Return the [x, y] coordinate for the center point of the cell that contains the specified text.  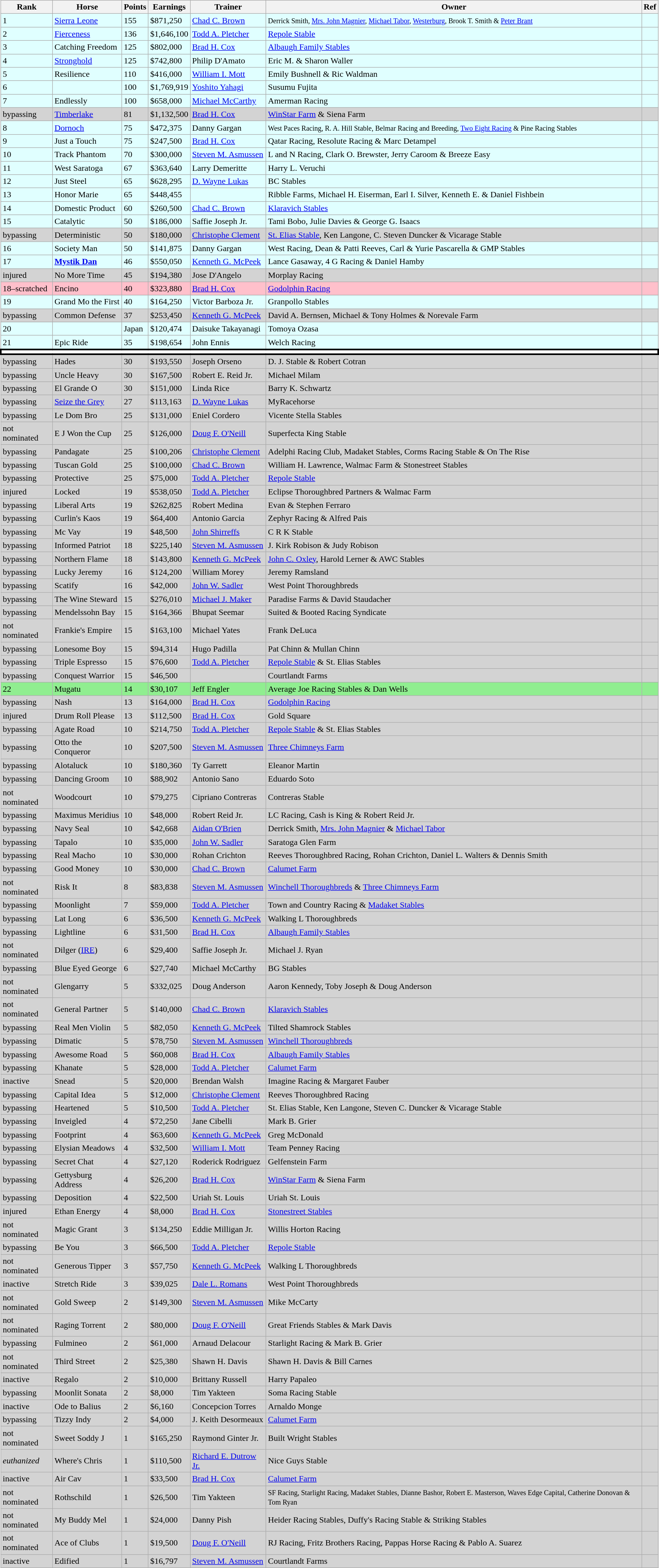
Track Phantom [87, 154]
Great Friends Stables & Mark Davis [454, 1325]
$151,000 [169, 388]
Eleanor Martin [454, 765]
Drum Roll Please [87, 716]
Granpollo Stables [454, 302]
Derrick Smith, Mrs. John Magnier & Michael Tabor [454, 828]
$83,838 [169, 887]
46 [135, 262]
$26,500 [169, 1497]
$100,206 [169, 452]
Seize the Grey [87, 402]
Tapalo [87, 842]
$59,000 [169, 905]
Michael J. Ryan [454, 950]
Shawn H. Davis & Bill Carnes [454, 1361]
$550,050 [169, 262]
Contreras Stable [454, 797]
$180,000 [169, 235]
Deterministic [87, 235]
Rohan Crichton [228, 855]
Rothschild [87, 1497]
$48,500 [169, 532]
$186,000 [169, 222]
euthanized [27, 1461]
Michael Yates [228, 630]
Daisuke Takayanagi [228, 329]
$167,500 [169, 375]
Harry L. Veruchi [454, 168]
67 [135, 168]
$143,800 [169, 559]
John Shirreffs [228, 532]
MyRacehorse [454, 402]
70 [135, 154]
$32,500 [169, 1148]
$61,000 [169, 1343]
William Morey [228, 572]
$113,163 [169, 402]
$120,474 [169, 329]
Edified [87, 1561]
Catching Freedom [87, 47]
$134,250 [169, 1229]
Eduardo Soto [454, 779]
Heider Racing Stables, Duffy's Racing Stable & Striking Stables [454, 1520]
Adelphi Racing Club, Madaket Stables, Corms Racing Stable & On The Rise [454, 452]
$82,050 [169, 1027]
Le Dom Bro [87, 415]
$110,500 [169, 1461]
$140,000 [169, 1009]
John C. Oxley, Harold Lerner & AWC Stables [454, 559]
Capital Idea [87, 1094]
$141,875 [169, 248]
Heartened [87, 1108]
$247,500 [169, 141]
Triple Espresso [87, 662]
$33,500 [169, 1479]
155 [135, 20]
Emily Bushnell & Ric Waldman [454, 74]
Raging Torrent [87, 1325]
My Buddy Mel [87, 1520]
Victor Barboza Jr. [228, 302]
St. Elias Stable, Ken Langone, C. Steven Duncker & Vicarage Stable [454, 235]
22 [27, 689]
David A. Bernsen, Michael & Tony Holmes & Norevale Farm [454, 315]
$214,750 [169, 729]
Resilience [87, 74]
37 [135, 315]
Real Macho [87, 855]
Stonestreet Stables [454, 1211]
$164,250 [169, 302]
$42,000 [169, 585]
Just a Touch [87, 141]
$60,008 [169, 1054]
Ref [650, 7]
Frank DeLuca [454, 630]
$4,000 [169, 1420]
$94,314 [169, 649]
D. J. Stable & Robert Cotran [454, 361]
$10,000 [169, 1380]
Robert Reid Jr. [228, 815]
$76,600 [169, 662]
Average Joe Racing Stables & Dan Wells [454, 689]
Tizzy Indy [87, 1420]
Jeff Engler [228, 689]
Morplay Racing [454, 275]
Magic Grant [87, 1229]
Built Wright Stables [454, 1438]
Robert E. Reid Jr. [228, 375]
Gold Sweep [87, 1302]
Stretch Ride [87, 1284]
Lance Gasaway, 4 G Racing & Daniel Hamby [454, 262]
Owner [454, 7]
Epic Ride [87, 342]
$19,500 [169, 1543]
Three Chimneys Farm [454, 747]
Mc Vay [87, 532]
Society Man [87, 248]
Pat Chinn & Mullan Chinn [454, 649]
$36,500 [169, 919]
$198,654 [169, 342]
Antonio Garcia [228, 518]
Be You [87, 1247]
$124,200 [169, 572]
Cipriano Contreras [228, 797]
$131,000 [169, 415]
Mark B. Grier [454, 1121]
Conquest Warrior [87, 676]
Bhupat Seemar [228, 612]
$871,250 [169, 20]
$628,295 [169, 181]
Michael J. Maker [228, 599]
$80,000 [169, 1325]
$46,500 [169, 676]
$300,000 [169, 154]
Dale L. Romans [228, 1284]
$416,000 [169, 74]
Jeremy Ramsland [454, 572]
Willis Horton Racing [454, 1229]
Protective [87, 478]
Ty Garrett [228, 765]
$1,769,919 [169, 87]
RJ Racing, Fritz Brothers Racing, Pappas Horse Racing & Pablo A. Suarez [454, 1543]
Brittany Russell [228, 1380]
17 [27, 262]
$149,300 [169, 1302]
$66,500 [169, 1247]
$658,000 [169, 101]
$100,000 [169, 465]
Earnings [169, 7]
Nice Guys Stable [454, 1461]
Honor Marie [87, 195]
J. Keith Desormeaux [228, 1420]
Tomoya Ozasa [454, 329]
Hugo Padilla [228, 649]
Reeves Thoroughbred Racing [454, 1094]
$10,500 [169, 1108]
Horse [87, 7]
Philip D'Amato [228, 61]
Frankie's Empire [87, 630]
BG Stables [454, 968]
Good Money [87, 869]
35 [135, 342]
Glengarry [87, 986]
Tilted Shamrock Stables [454, 1027]
$126,000 [169, 433]
J. Kirk Robison & Judy Robison [454, 545]
$27,120 [169, 1162]
Catalytic [87, 222]
West Racing, Dean & Patti Reeves, Carl & Yurie Pascarella & GMP Stables [454, 248]
$42,668 [169, 828]
Roderick Rodriguez [228, 1162]
Tami Bobo, Julie Davies & George G. Isaacs [454, 222]
Timberlake [87, 114]
El Grande O [87, 388]
Gettysburg Address [87, 1180]
9 [27, 141]
Generous Tipper [87, 1266]
Eddie Milligan Jr. [228, 1229]
Team Penney Racing [454, 1148]
Paradise Farms & David Staudacher [454, 599]
$29,400 [169, 950]
$225,140 [169, 545]
Raymond Ginter Jr. [228, 1438]
$193,550 [169, 361]
$24,000 [169, 1520]
No More Time [87, 275]
Where's Chris [87, 1461]
$742,800 [169, 61]
$472,375 [169, 127]
$30,107 [169, 689]
12 [27, 181]
Mugatu [87, 689]
Third Street [87, 1361]
Sierra Leone [87, 20]
$163,100 [169, 630]
81 [135, 114]
Town and Country Racing & Madaket Stables [454, 905]
Footprint [87, 1135]
St. Elias Stable, Ken Langone, Steven C. Duncker & Vicarage Stable [454, 1108]
Navy Seal [87, 828]
Larry Demeritte [228, 168]
Eniel Cordero [228, 415]
$207,500 [169, 747]
$448,455 [169, 195]
Starlight Racing & Mark B. Grier [454, 1343]
$1,646,100 [169, 34]
Moonlight [87, 905]
$112,500 [169, 716]
Sweet Soddy J [87, 1438]
Derrick Smith, Mrs. John Magnier, Michael Tabor, Westerburg, Brook T. Smith & Peter Brant [454, 20]
Shawn H. Davis [228, 1361]
Ode to Balius [87, 1406]
Mendelssohn Bay [87, 612]
Susumu Fujita [454, 87]
$16,797 [169, 1561]
$79,275 [169, 797]
Eric M. & Sharon Waller [454, 61]
$22,500 [169, 1198]
Dancing Groom [87, 779]
Encino [87, 288]
Concepcion Torres [228, 1406]
11 [27, 168]
$276,010 [169, 599]
Gelfenstein Farm [454, 1162]
Imagine Racing & Margaret Fauber [454, 1081]
Arnaldo Monge [454, 1406]
$27,740 [169, 968]
Domestic Product [87, 208]
Points [135, 7]
Lightline [87, 932]
$63,600 [169, 1135]
General Partner [87, 1009]
Woodcourt [87, 797]
Linda Rice [228, 388]
Real Men Violin [87, 1027]
$12,000 [169, 1094]
West Saratoga [87, 168]
60 [135, 208]
Winchell Thoroughbreds & Three Chimneys Farm [454, 887]
Yoshito Yahagi [228, 87]
Evan & Stephen Ferraro [454, 505]
Suited & Booted Racing Syndicate [454, 612]
Reeves Thoroughbred Racing, Rohan Crichton, Daniel L. Walters & Dennis Smith [454, 855]
West Paces Racing, R. A. Hill Stable, Belmar Racing and Breeding, Two Eight Racing & Pine Racing Stables [454, 127]
$78,750 [169, 1041]
Winchell Thoroughbreds [454, 1041]
Harry Papaleo [454, 1380]
$538,050 [169, 492]
$35,000 [169, 842]
Soma Racing Stable [454, 1393]
$260,500 [169, 208]
Blue Eyed George [87, 968]
Scatify [87, 585]
$28,000 [169, 1068]
Risk It [87, 887]
$25,380 [169, 1361]
Curlin's Kaos [87, 518]
Greg McDonald [454, 1135]
20 [27, 329]
SF Racing, Starlight Racing, Madaket Stables, Dianne Bashor, Robert E. Masterson, Waves Edge Capital, Catherine Donovan & Tom Ryan [454, 1497]
Just Steel [87, 181]
$72,250 [169, 1121]
Trainer [228, 7]
Mystik Dan [87, 262]
Grand Mo the First [87, 302]
L and N Racing, Clark O. Brewster, Jerry Caroom & Breeze Easy [454, 154]
136 [135, 34]
Elysian Meadows [87, 1148]
$262,825 [169, 505]
Aaron Kennedy, Toby Joseph & Doug Anderson [454, 986]
E J Won the Cup [87, 433]
$6,160 [169, 1406]
$48,000 [169, 815]
$180,360 [169, 765]
Robert Medina [228, 505]
$802,000 [169, 47]
Japan [135, 329]
Qatar Racing, Resolute Racing & Marc Detampel [454, 141]
$323,880 [169, 288]
Deposition [87, 1198]
21 [27, 342]
Uncle Heavy [87, 375]
C R K Stable [454, 532]
$88,902 [169, 779]
The Wine Steward [87, 599]
Richard E. Dutrow Jr. [228, 1461]
Fierceness [87, 34]
Doug Anderson [228, 986]
Brendan Walsh [228, 1081]
Dilger (IRE) [87, 950]
Aidan O'Brien [228, 828]
Zephyr Racing & Alfred Pais [454, 518]
$164,366 [169, 612]
Dornoch [87, 127]
110 [135, 74]
$194,380 [169, 275]
Secret Chat [87, 1162]
Lonesome Boy [87, 649]
Alotaluck [87, 765]
Otto the Conqueror [87, 747]
Rank [27, 7]
Vicente Stella Stables [454, 415]
Amerman Racing [454, 101]
Barry K. Schwartz [454, 388]
Awesome Road [87, 1054]
$26,200 [169, 1180]
Eclipse Thoroughbred Partners & Walmac Farm [454, 492]
$20,000 [169, 1081]
Endlessly [87, 101]
Joseph Orseno [228, 361]
Locked [87, 492]
$1,132,500 [169, 114]
Welch Racing [454, 342]
Superfecta King Stable [454, 433]
$31,500 [169, 932]
Ribble Farms, Michael H. Eiserman, Earl I. Silver, Kenneth E. & Daniel Fishbein [454, 195]
Moonlit Sonata [87, 1393]
$39,025 [169, 1284]
Dimatic [87, 1041]
$57,750 [169, 1266]
Agate Road [87, 729]
$64,400 [169, 518]
Fulmineo [87, 1343]
Nash [87, 702]
$363,640 [169, 168]
Ethan Energy [87, 1211]
Stronghold [87, 61]
Khanate [87, 1068]
Common Defense [87, 315]
Saratoga Glen Farm [454, 842]
Snead [87, 1081]
Maximus Meridius [87, 815]
Arnaud Delacour [228, 1343]
Michael Milam [454, 375]
Liberal Arts [87, 505]
$165,250 [169, 1438]
$253,450 [169, 315]
$332,025 [169, 986]
LC Racing, Cash is King & Robert Reid Jr. [454, 815]
Ace of Clubs [87, 1543]
William H. Lawrence, Walmac Farm & Stonestreet Stables [454, 465]
BC Stables [454, 181]
Lucky Jeremy [87, 572]
Pandagate [87, 452]
Tuscan Gold [87, 465]
$75,000 [169, 478]
Air Cav [87, 1479]
Gold Square [454, 716]
27 [135, 402]
Danny Pish [228, 1520]
Antonio Sano [228, 779]
Regalo [87, 1380]
Informed Patriot [87, 545]
45 [135, 275]
Hades [87, 361]
Jose D'Angelo [228, 275]
Lat Long [87, 919]
Northern Flame [87, 559]
John Ennis [228, 342]
$164,000 [169, 702]
Mike McCarty [454, 1302]
Jane Cibelli [228, 1121]
18–scratched [27, 288]
Inveigled [87, 1121]
